Capture the cell that displays the provided text and extract its (x, y) central coordinate. 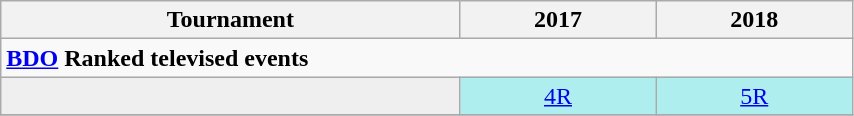
4R (558, 96)
2018 (754, 20)
BDO Ranked televised events (427, 58)
Tournament (230, 20)
2017 (558, 20)
5R (754, 96)
